Output the (X, Y) coordinate of the center of the cell containing the given text.  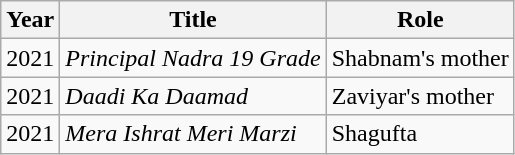
Role (420, 20)
Zaviyar's mother (420, 96)
Principal Nadra 19 Grade (193, 58)
Shabnam's mother (420, 58)
Mera Ishrat Meri Marzi (193, 134)
Title (193, 20)
Shagufta (420, 134)
Year (30, 20)
Daadi Ka Daamad (193, 96)
